Extract the (x, y) coordinate from the center of the cell holding the provided text.  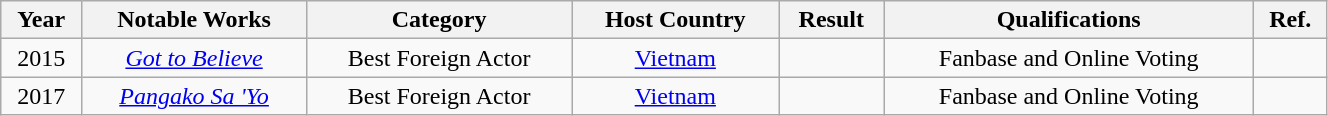
Category (440, 20)
Host Country (676, 20)
2015 (42, 58)
Pangako Sa 'Yo (194, 96)
Notable Works (194, 20)
Result (831, 20)
Ref. (1290, 20)
2017 (42, 96)
Qualifications (1069, 20)
Year (42, 20)
Got to Believe (194, 58)
